Search for the cell housing the specified text and yield its [x, y] center coordinate. 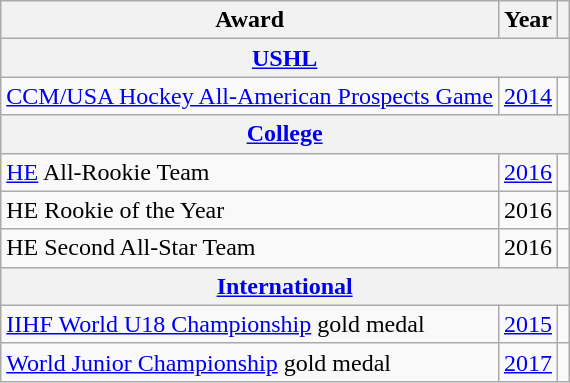
World Junior Championship gold medal [250, 362]
2014 [528, 96]
HE Rookie of the Year [250, 210]
USHL [285, 58]
College [285, 134]
International [285, 286]
HE Second All-Star Team [250, 248]
IIHF World U18 Championship gold medal [250, 324]
HE All-Rookie Team [250, 172]
Award [250, 20]
Year [528, 20]
CCM/USA Hockey All-American Prospects Game [250, 96]
2017 [528, 362]
2015 [528, 324]
